Detect which cell encompasses the target text, then output its [x, y] center coordinate. 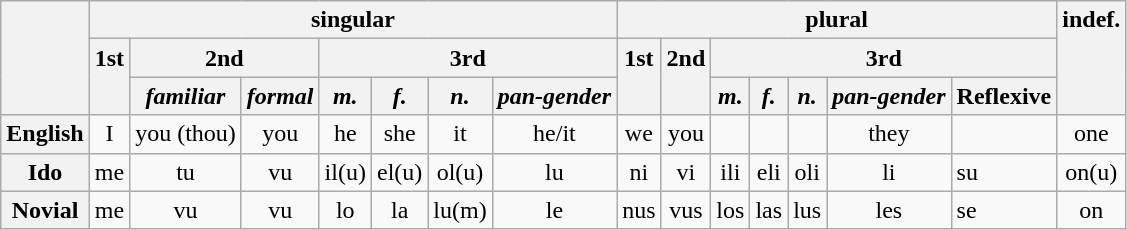
vus [686, 210]
on(u) [1092, 172]
English [45, 134]
la [399, 210]
it [460, 134]
we [639, 134]
les [889, 210]
las [769, 210]
lus [808, 210]
ol(u) [460, 172]
I [109, 134]
se [1004, 210]
they [889, 134]
he [345, 134]
singular [352, 20]
indef. [1092, 58]
ili [730, 172]
she [399, 134]
lu(m) [460, 210]
eli [769, 172]
familiar [186, 96]
lu [554, 172]
su [1004, 172]
ni [639, 172]
he/it [554, 134]
one [1092, 134]
on [1092, 210]
tu [186, 172]
li [889, 172]
plural [837, 20]
Novial [45, 210]
il(u) [345, 172]
Ido [45, 172]
vi [686, 172]
oli [808, 172]
you (thou) [186, 134]
le [554, 210]
Reflexive [1004, 96]
el(u) [399, 172]
lo [345, 210]
los [730, 210]
nus [639, 210]
formal [280, 96]
